For the text-containing cell, return its midpoint in [X, Y] coordinate format. 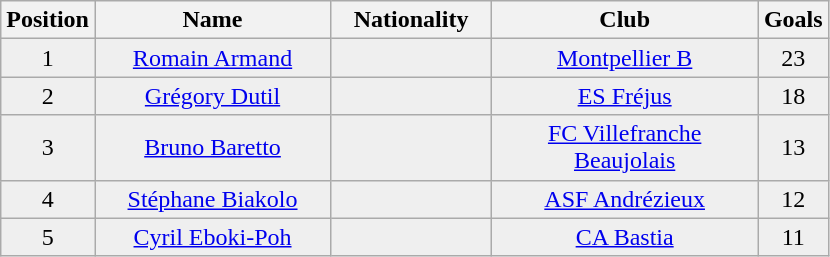
4 [48, 199]
1 [48, 58]
12 [794, 199]
3 [48, 148]
Romain Armand [212, 58]
Grégory Dutil [212, 96]
Montpellier B [625, 58]
18 [794, 96]
ASF Andrézieux [625, 199]
5 [48, 237]
Cyril Eboki-Poh [212, 237]
Stéphane Biakolo [212, 199]
11 [794, 237]
CA Bastia [625, 237]
23 [794, 58]
2 [48, 96]
FC Villefranche Beaujolais [625, 148]
13 [794, 148]
ES Fréjus [625, 96]
Goals [794, 20]
Club [625, 20]
Nationality [412, 20]
Bruno Baretto [212, 148]
Position [48, 20]
Name [212, 20]
